Pinpoint the cell where the given text exists, returning its (X, Y) midpoint coordinate. 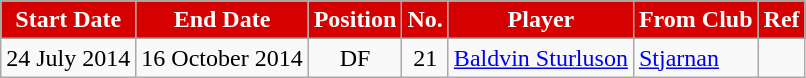
End Date (222, 20)
21 (425, 58)
From Club (696, 20)
Ref (782, 20)
No. (425, 20)
Stjarnan (696, 58)
Player (540, 20)
24 July 2014 (68, 58)
DF (355, 58)
Position (355, 20)
16 October 2014 (222, 58)
Start Date (68, 20)
Baldvin Sturluson (540, 58)
